Provide the [X, Y] coordinate of the cell's center where the given text is located.  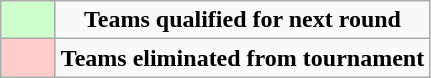
Teams eliminated from tournament [242, 58]
Teams qualified for next round [242, 20]
